Locate the cell with the specified text and output its [x, y] center coordinate. 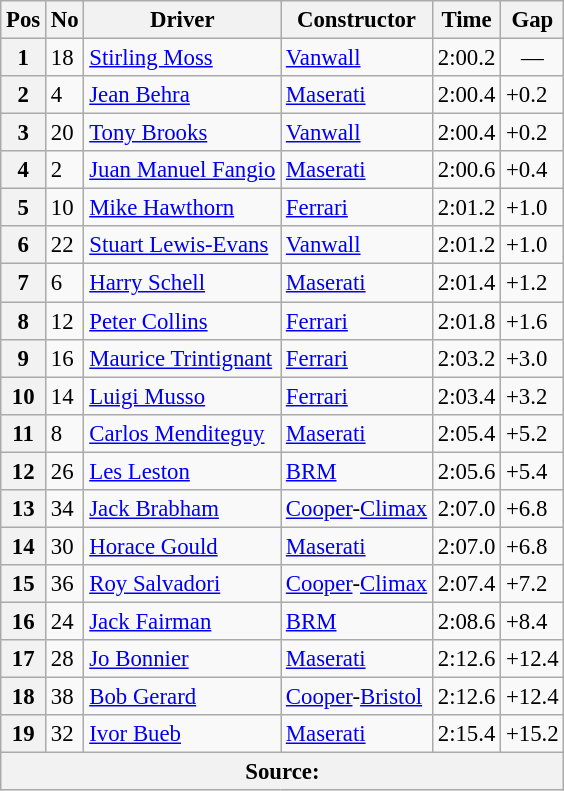
9 [24, 358]
5 [24, 208]
2:05.6 [466, 471]
20 [65, 133]
1 [24, 58]
+8.4 [532, 621]
Bob Gerard [182, 697]
Mike Hawthorn [182, 208]
+3.2 [532, 396]
Driver [182, 20]
2:05.4 [466, 433]
+3.0 [532, 358]
— [532, 58]
+15.2 [532, 734]
Maurice Trintignant [182, 358]
Pos [24, 20]
Tony Brooks [182, 133]
28 [65, 659]
Stirling Moss [182, 58]
24 [65, 621]
Source: [282, 772]
Peter Collins [182, 321]
38 [65, 697]
Harry Schell [182, 283]
2:08.6 [466, 621]
2:01.4 [466, 283]
Constructor [357, 20]
19 [24, 734]
+7.2 [532, 584]
7 [24, 283]
22 [65, 245]
Juan Manuel Fangio [182, 170]
No [65, 20]
2:00.6 [466, 170]
Cooper-Bristol [357, 697]
2:07.4 [466, 584]
3 [24, 133]
Luigi Musso [182, 396]
+5.2 [532, 433]
15 [24, 584]
+0.4 [532, 170]
2:01.8 [466, 321]
2:03.4 [466, 396]
Carlos Menditeguy [182, 433]
Stuart Lewis-Evans [182, 245]
32 [65, 734]
+5.4 [532, 471]
36 [65, 584]
Jean Behra [182, 95]
11 [24, 433]
30 [65, 546]
Gap [532, 20]
13 [24, 509]
Jack Fairman [182, 621]
2:15.4 [466, 734]
Jack Brabham [182, 509]
+1.2 [532, 283]
Time [466, 20]
Ivor Bueb [182, 734]
Jo Bonnier [182, 659]
Les Leston [182, 471]
17 [24, 659]
34 [65, 509]
Roy Salvadori [182, 584]
26 [65, 471]
Horace Gould [182, 546]
2:00.2 [466, 58]
+1.6 [532, 321]
2:03.2 [466, 358]
